Locate the cell with the specified text and output its [x, y] center coordinate. 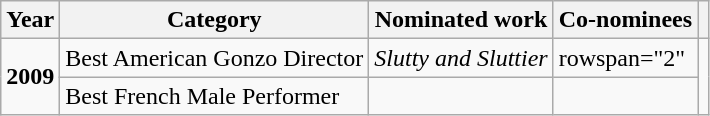
Year [30, 20]
Nominated work [461, 20]
Best American Gonzo Director [214, 58]
Co-nominees [625, 20]
Best French Male Performer [214, 96]
Category [214, 20]
rowspan="2" [625, 58]
2009 [30, 77]
Slutty and Sluttier [461, 58]
